Return (X, Y) of the center of cell containing provided text 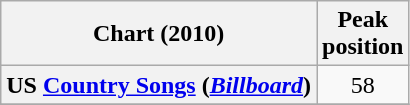
58 (363, 85)
Peakposition (363, 34)
US Country Songs (Billboard) (159, 85)
Chart (2010) (159, 34)
